Return the (x, y) coordinate for the center point of the cell that contains the specified text.  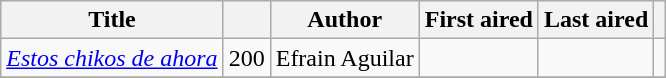
Last aired (596, 20)
Estos chikos de ahora (112, 58)
200 (246, 58)
Efrain Aguilar (344, 58)
Title (112, 20)
First aired (478, 20)
Author (344, 20)
